Return the [X, Y] coordinate for the center point of the cell that contains the specified text.  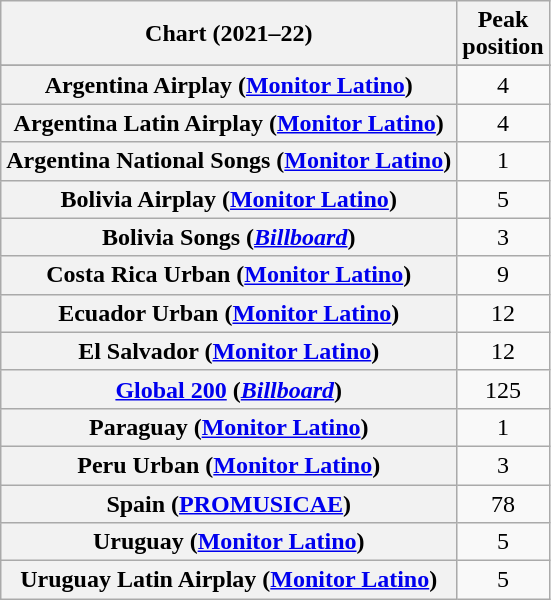
125 [503, 389]
Uruguay Latin Airplay (Monitor Latino) [229, 580]
78 [503, 503]
Peru Urban (Monitor Latino) [229, 465]
Ecuador Urban (Monitor Latino) [229, 313]
Bolivia Songs (Billboard) [229, 237]
Chart (2021–22) [229, 34]
El Salvador (Monitor Latino) [229, 351]
Peakposition [503, 34]
9 [503, 275]
Argentina National Songs (Monitor Latino) [229, 161]
Spain (PROMUSICAE) [229, 503]
Argentina Latin Airplay (Monitor Latino) [229, 123]
Bolivia Airplay (Monitor Latino) [229, 199]
Global 200 (Billboard) [229, 389]
Paraguay (Monitor Latino) [229, 427]
Costa Rica Urban (Monitor Latino) [229, 275]
Uruguay (Monitor Latino) [229, 542]
Argentina Airplay (Monitor Latino) [229, 85]
